Detect which cell encompasses the target text, then output its (x, y) center coordinate. 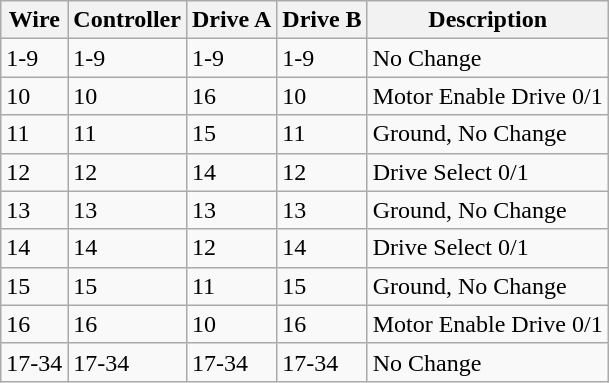
Description (488, 20)
Drive B (322, 20)
Drive A (231, 20)
Controller (128, 20)
Wire (34, 20)
